Locate the cell with the specified text and output its (x, y) center coordinate. 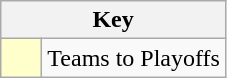
Teams to Playoffs (134, 58)
Key (114, 20)
